Pinpoint the cell where the given text exists, returning its [X, Y] midpoint coordinate. 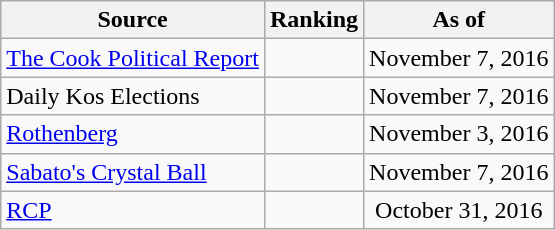
Ranking [314, 20]
Sabato's Crystal Ball [133, 172]
Source [133, 20]
October 31, 2016 [459, 210]
Rothenberg [133, 134]
As of [459, 20]
November 3, 2016 [459, 134]
Daily Kos Elections [133, 96]
The Cook Political Report [133, 58]
RCP [133, 210]
